Capture the cell that displays the provided text and extract its [X, Y] central coordinate. 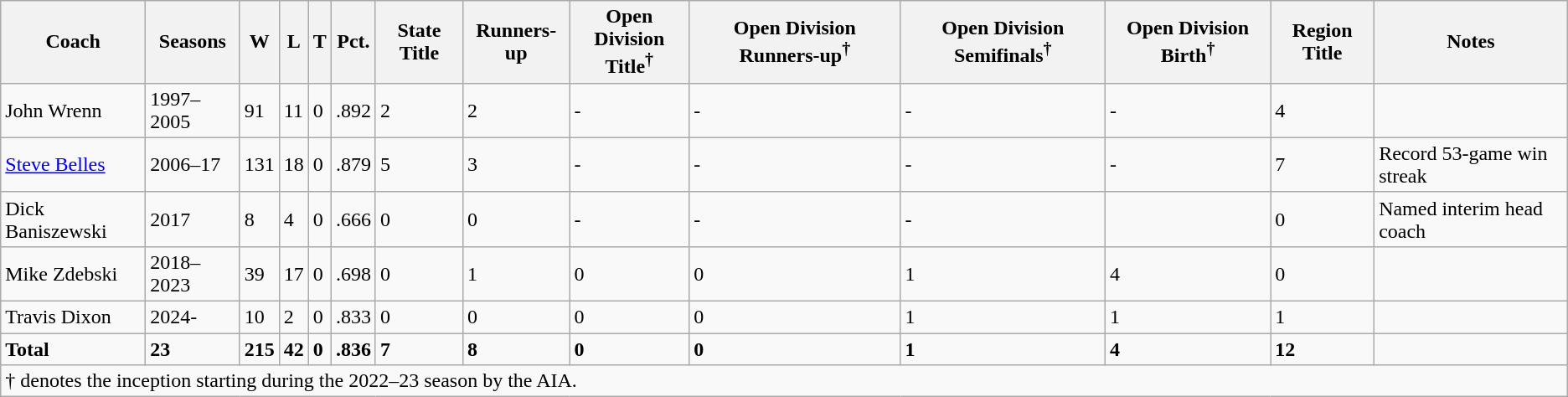
Dick Baniszewski [74, 219]
2017 [193, 219]
Notes [1471, 42]
2024- [193, 317]
18 [293, 164]
215 [260, 349]
2018–2023 [193, 273]
Open Division Runners-up† [795, 42]
Total [74, 349]
Open Division Birth† [1188, 42]
.833 [353, 317]
Mike Zdebski [74, 273]
12 [1323, 349]
.666 [353, 219]
Open DivisionTitle† [630, 42]
23 [193, 349]
131 [260, 164]
T [320, 42]
3 [516, 164]
Pct. [353, 42]
John Wrenn [74, 111]
11 [293, 111]
State Title [419, 42]
W [260, 42]
Seasons [193, 42]
.879 [353, 164]
† denotes the inception starting during the 2022–23 season by the AIA. [784, 381]
5 [419, 164]
Open Division Semifinals† [1003, 42]
42 [293, 349]
39 [260, 273]
Steve Belles [74, 164]
.892 [353, 111]
Region Title [1323, 42]
Named interim head coach [1471, 219]
Travis Dixon [74, 317]
L [293, 42]
Record 53-game win streak [1471, 164]
10 [260, 317]
91 [260, 111]
.836 [353, 349]
17 [293, 273]
Runners-up [516, 42]
.698 [353, 273]
2006–17 [193, 164]
Coach [74, 42]
1997–2005 [193, 111]
